Return (x, y) of the center of cell containing provided text 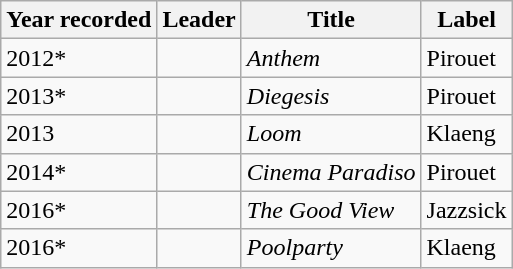
2013 (79, 134)
Label (466, 20)
The Good View (331, 210)
2014* (79, 172)
Leader (199, 20)
Anthem (331, 58)
2012* (79, 58)
2013* (79, 96)
Title (331, 20)
Year recorded (79, 20)
Poolparty (331, 248)
Diegesis (331, 96)
Cinema Paradiso (331, 172)
Jazzsick (466, 210)
Loom (331, 134)
